Extract the (x, y) coordinate from the center of the cell holding the provided text.  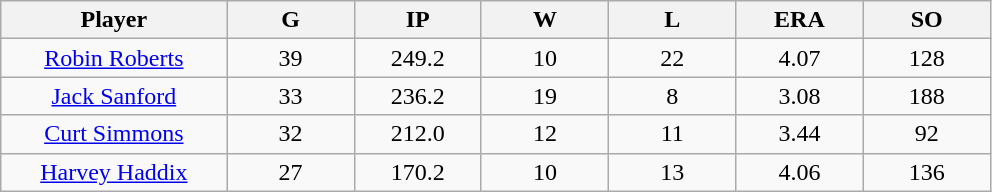
39 (290, 58)
236.2 (418, 96)
L (672, 20)
128 (926, 58)
188 (926, 96)
Player (114, 20)
Curt Simmons (114, 134)
Harvey Haddix (114, 172)
8 (672, 96)
13 (672, 172)
Robin Roberts (114, 58)
32 (290, 134)
212.0 (418, 134)
33 (290, 96)
12 (544, 134)
SO (926, 20)
ERA (800, 20)
Jack Sanford (114, 96)
3.44 (800, 134)
11 (672, 134)
4.06 (800, 172)
170.2 (418, 172)
136 (926, 172)
3.08 (800, 96)
249.2 (418, 58)
92 (926, 134)
4.07 (800, 58)
W (544, 20)
IP (418, 20)
G (290, 20)
27 (290, 172)
22 (672, 58)
19 (544, 96)
